Find where the given text appears and provide that cell's center as [X, Y] coordinate. 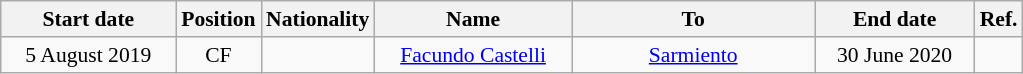
30 June 2020 [895, 55]
End date [895, 19]
Position [218, 19]
Facundo Castelli [473, 55]
To [694, 19]
Sarmiento [694, 55]
Start date [88, 19]
Name [473, 19]
Nationality [318, 19]
CF [218, 55]
5 August 2019 [88, 55]
Ref. [999, 19]
